Return the [x, y] coordinate for the center point of the cell that contains the specified text.  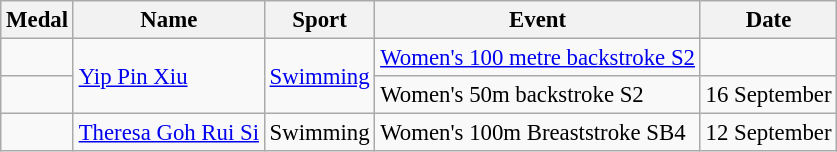
Yip Pin Xiu [168, 76]
Date [768, 20]
Medal [38, 20]
Sport [320, 20]
Women's 100m Breaststroke SB4 [538, 133]
16 September [768, 95]
Name [168, 20]
Theresa Goh Rui Si [168, 133]
12 September [768, 133]
Women's 50m backstroke S2 [538, 95]
Women's 100 metre backstroke S2 [538, 58]
Event [538, 20]
